Return (x, y) of the center of cell containing provided text 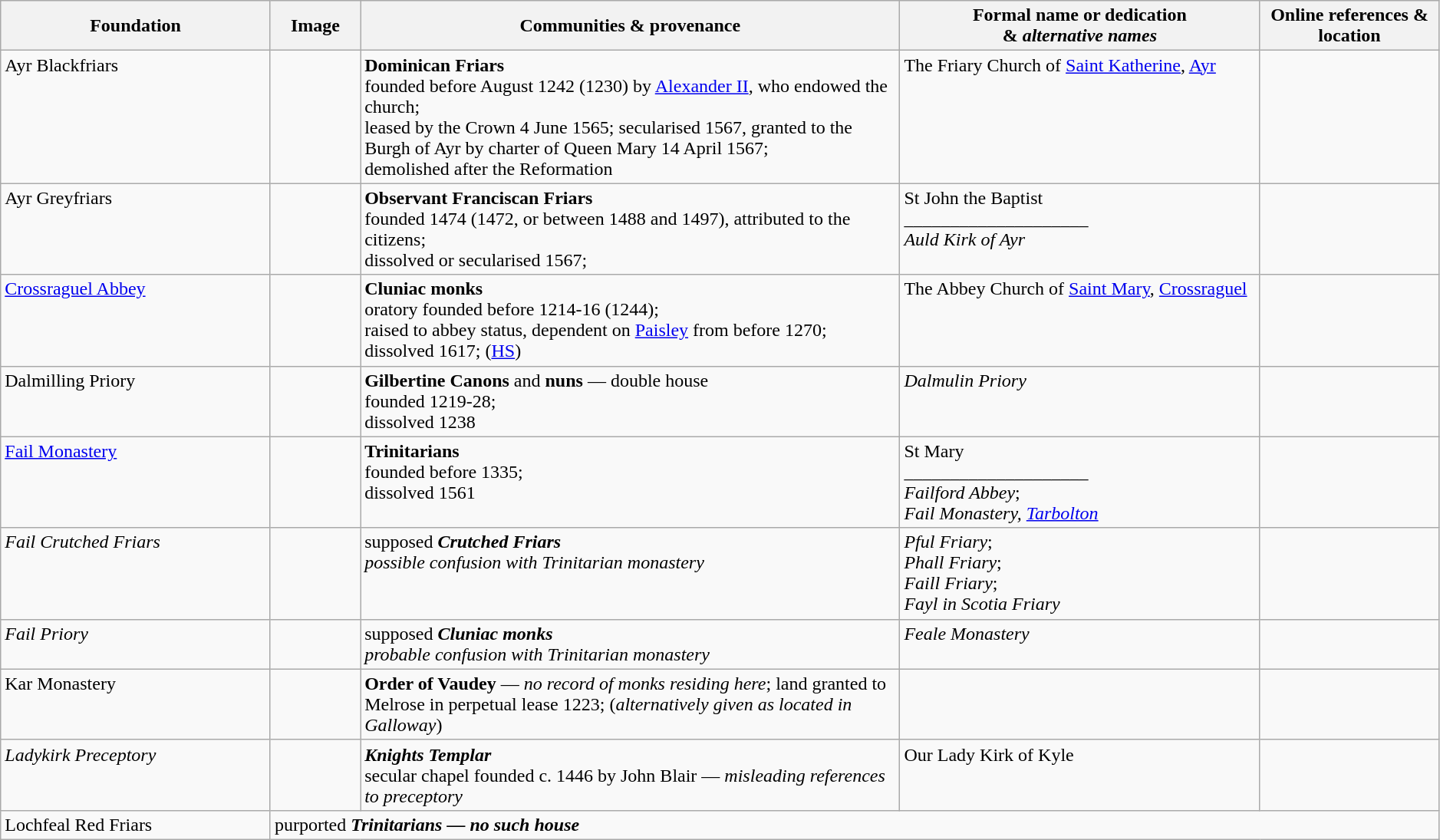
Fail Priory (136, 644)
supposed Crutched Friarspossible confusion with Trinitarian monastery (631, 574)
Ladykirk Preceptory (136, 775)
St John the Baptist____________________Auld Kirk of Ayr (1080, 229)
Dalmilling Priory (136, 401)
Image (315, 26)
Ayr Greyfriars (136, 229)
Fail Crutched Friars (136, 574)
Our Lady Kirk of Kyle (1080, 775)
Order of Vaudey — no record of monks residing here; land granted to Melrose in perpetual lease 1223; (alternatively given as located in Galloway) (631, 704)
The Friary Church of Saint Katherine, Ayr (1080, 117)
Observant Franciscan Friarsfounded 1474 (1472, or between 1488 and 1497), attributed to the citizens;dissolved or secularised 1567; (631, 229)
Lochfeal Red Friars (136, 825)
St Mary____________________Failford Abbey;Fail Monastery, Tarbolton (1080, 482)
Communities & provenance (631, 26)
supposed Cluniac monksprobable confusion with Trinitarian monastery (631, 644)
Formal name or dedication & alternative names (1080, 26)
Foundation (136, 26)
Cluniac monksoratory founded before 1214-16 (1244);raised to abbey status, dependent on Paisley from before 1270;dissolved 1617; (HS) (631, 321)
Dalmulin Priory (1080, 401)
Feale Monastery (1080, 644)
The Abbey Church of Saint Mary, Crossraguel (1080, 321)
Crossraguel Abbey (136, 321)
Knights Templarsecular chapel founded c. 1446 by John Blair — misleading references to preceptory (631, 775)
purported Trinitarians — no such house (855, 825)
Online references & location (1349, 26)
Trinitariansfounded before 1335;dissolved 1561 (631, 482)
Pful Friary;Phall Friary;Faill Friary;Fayl in Scotia Friary (1080, 574)
Fail Monastery (136, 482)
Kar Monastery (136, 704)
Ayr Blackfriars (136, 117)
Gilbertine Canons and nuns — double housefounded 1219-28;dissolved 1238 (631, 401)
